For the text-containing cell, return its midpoint in (X, Y) coordinate format. 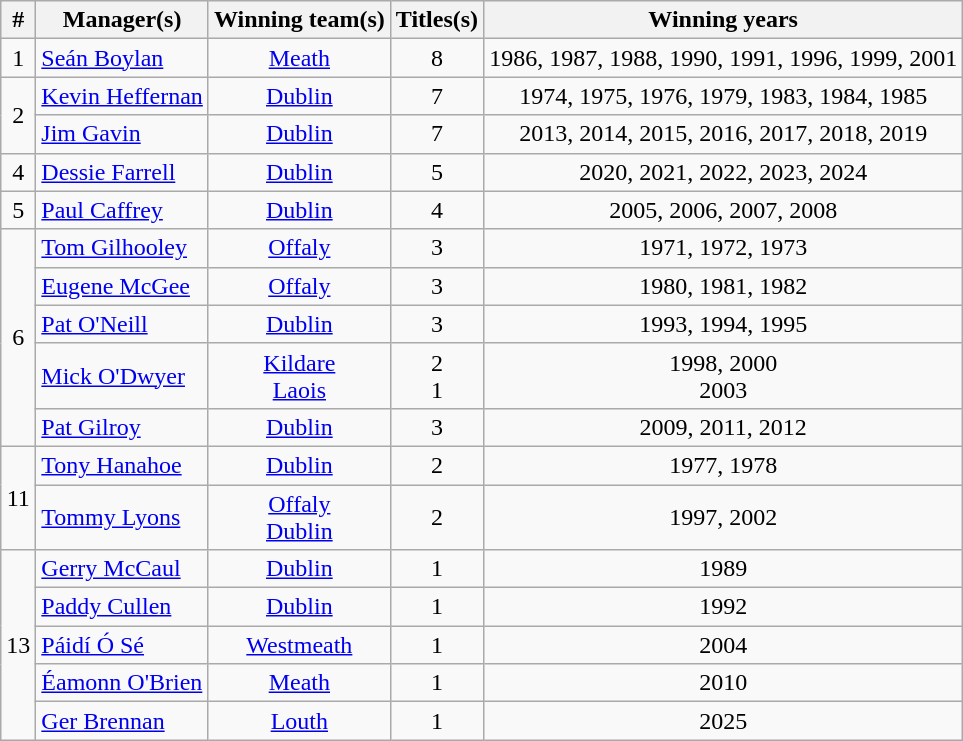
Kevin Heffernan (122, 96)
Titles(s) (436, 20)
Dessie Farrell (122, 172)
Mick O'Dwyer (122, 376)
Páidí Ó Sé (122, 645)
11 (18, 498)
1986, 1987, 1988, 1990, 1991, 1996, 1999, 2001 (724, 58)
# (18, 20)
Seán Boylan (122, 58)
1971, 1972, 1973 (724, 248)
Jim Gavin (122, 134)
Winning years (724, 20)
1980, 1981, 1982 (724, 286)
Ger Brennan (122, 721)
2010 (724, 683)
Winning team(s) (299, 20)
Westmeath (299, 645)
Pat O'Neill (122, 324)
1989 (724, 569)
Paddy Cullen (122, 607)
KildareLaois (299, 376)
Tony Hanahoe (122, 465)
Louth (299, 721)
Paul Caffrey (122, 210)
2025 (724, 721)
2005, 2006, 2007, 2008 (724, 210)
1992 (724, 607)
1974, 1975, 1976, 1979, 1983, 1984, 1985 (724, 96)
1993, 1994, 1995 (724, 324)
2013, 2014, 2015, 2016, 2017, 2018, 2019 (724, 134)
2004 (724, 645)
13 (18, 645)
Pat Gilroy (122, 427)
2020, 2021, 2022, 2023, 2024 (724, 172)
Eugene McGee (122, 286)
OffalyDublin (299, 516)
Éamonn O'Brien (122, 683)
Tommy Lyons (122, 516)
6 (18, 338)
2009, 2011, 2012 (724, 427)
Manager(s) (122, 20)
Gerry McCaul (122, 569)
8 (436, 58)
1977, 1978 (724, 465)
Tom Gilhooley (122, 248)
21 (436, 376)
1998, 20002003 (724, 376)
1997, 2002 (724, 516)
